From the cell containing the given text, extract its center point as (X, Y) coordinate. 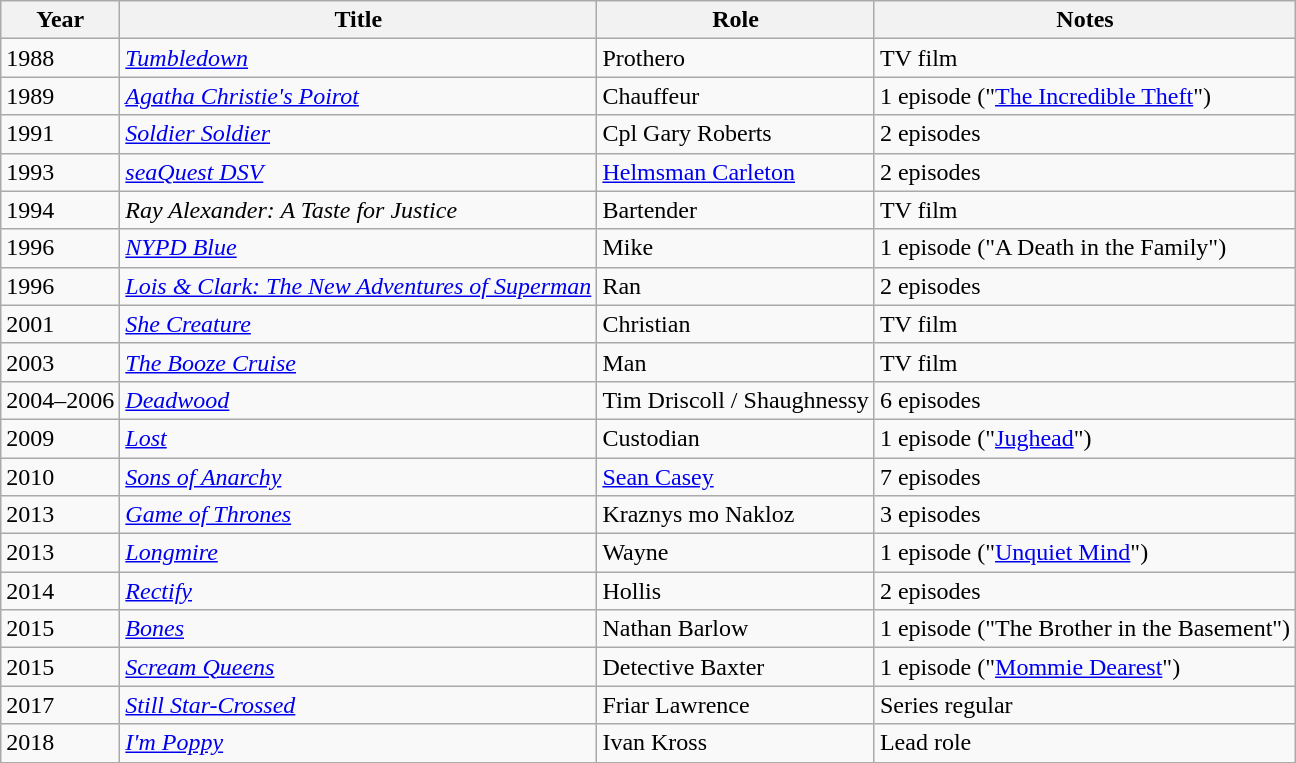
Role (736, 20)
Ran (736, 286)
Chauffeur (736, 96)
Game of Thrones (358, 515)
Scream Queens (358, 667)
6 episodes (1084, 400)
Tumbledown (358, 58)
1 episode ("Mommie Dearest") (1084, 667)
Lois & Clark: The New Adventures of Superman (358, 286)
Deadwood (358, 400)
Nathan Barlow (736, 629)
Cpl Gary Roberts (736, 134)
1 episode ("The Incredible Theft") (1084, 96)
Agatha Christie's Poirot (358, 96)
7 episodes (1084, 477)
Detective Baxter (736, 667)
Tim Driscoll / Shaughnessy (736, 400)
Christian (736, 324)
1991 (60, 134)
Notes (1084, 20)
Year (60, 20)
2009 (60, 438)
1994 (60, 210)
Wayne (736, 553)
2018 (60, 743)
Rectify (358, 591)
The Booze Cruise (358, 362)
Bones (358, 629)
Title (358, 20)
Series regular (1084, 705)
Lost (358, 438)
Sean Casey (736, 477)
Ivan Kross (736, 743)
Helmsman Carleton (736, 172)
Lead role (1084, 743)
2004–2006 (60, 400)
2003 (60, 362)
3 episodes (1084, 515)
1 episode ("The Brother in the Basement") (1084, 629)
Kraznys mo Nakloz (736, 515)
1 episode ("A Death in the Family") (1084, 248)
Man (736, 362)
Still Star-Crossed (358, 705)
1989 (60, 96)
Longmire (358, 553)
1993 (60, 172)
seaQuest DSV (358, 172)
2014 (60, 591)
1 episode ("Unquiet Mind") (1084, 553)
NYPD Blue (358, 248)
Sons of Anarchy (358, 477)
Custodian (736, 438)
2001 (60, 324)
Ray Alexander: A Taste for Justice (358, 210)
Soldier Soldier (358, 134)
She Creature (358, 324)
1988 (60, 58)
Bartender (736, 210)
Hollis (736, 591)
Prothero (736, 58)
2010 (60, 477)
2017 (60, 705)
I'm Poppy (358, 743)
Mike (736, 248)
Friar Lawrence (736, 705)
1 episode ("Jughead") (1084, 438)
